Output the (x, y) coordinate of the center of the cell containing the given text.  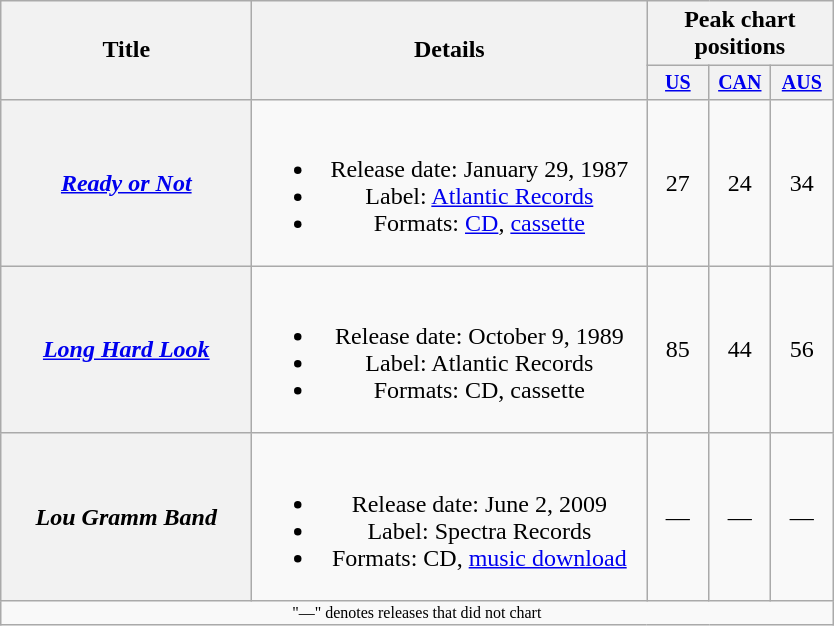
Ready or Not (126, 182)
Release date: January 29, 1987Label: Atlantic RecordsFormats: CD, cassette (450, 182)
44 (740, 350)
Peak chartpositions (740, 34)
Long Hard Look (126, 350)
Details (450, 50)
85 (678, 350)
24 (740, 182)
Lou Gramm Band (126, 516)
AUS (802, 82)
"—" denotes releases that did not chart (417, 612)
56 (802, 350)
Release date: October 9, 1989Label: Atlantic RecordsFormats: CD, cassette (450, 350)
34 (802, 182)
27 (678, 182)
US (678, 82)
Release date: June 2, 2009Label: Spectra RecordsFormats: CD, music download (450, 516)
Title (126, 50)
CAN (740, 82)
